Locate the cell with the specified text and output its (X, Y) center coordinate. 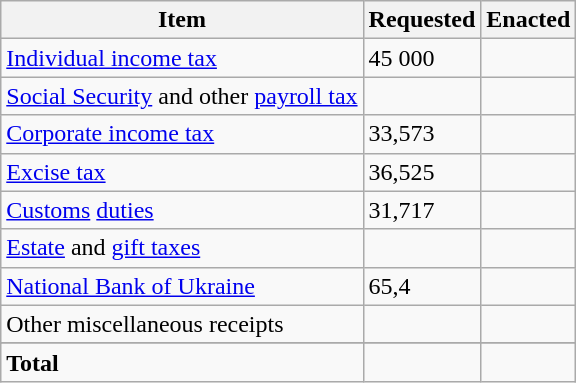
Individual income tax (182, 58)
36,525 (422, 172)
Estate and gift taxes (182, 248)
45 000 (422, 58)
Enacted (528, 20)
65,4 (422, 286)
Total (182, 362)
Excise tax (182, 172)
Item (182, 20)
33,573 (422, 134)
Requested (422, 20)
31,717 (422, 210)
Other miscellaneous receipts (182, 324)
National Bank of Ukraine (182, 286)
Social Security and other payroll tax (182, 96)
Corporate income tax (182, 134)
Customs duties (182, 210)
